Find where the given text appears and provide that cell's center as [x, y] coordinate. 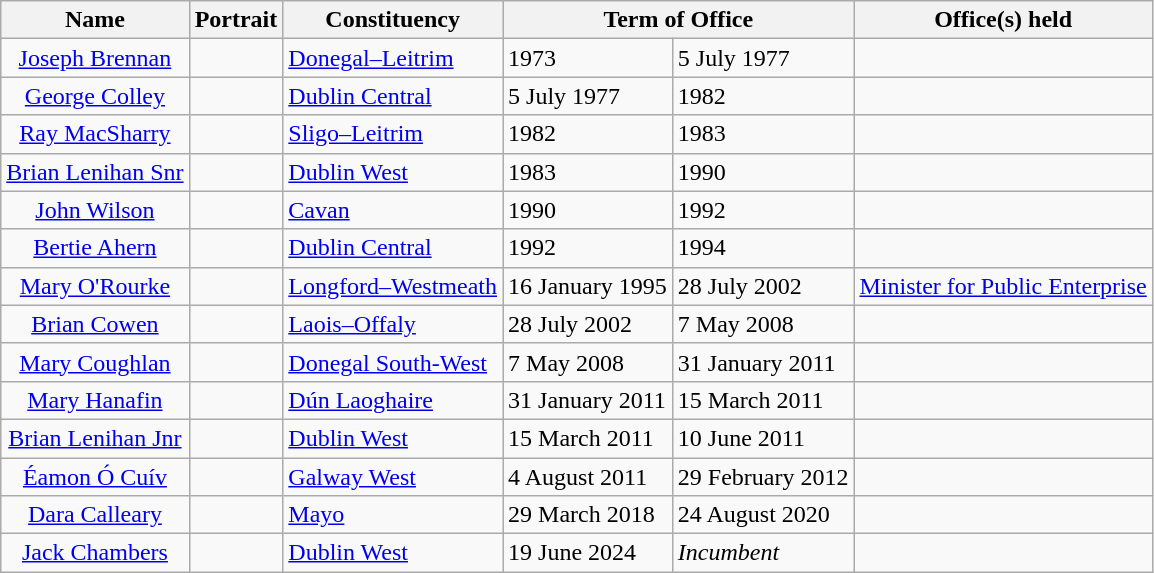
19 June 2024 [588, 553]
Donegal–Leitrim [393, 58]
Brian Cowen [95, 324]
Mary Coughlan [95, 362]
Joseph Brennan [95, 58]
29 March 2018 [588, 515]
George Colley [95, 96]
Mayo [393, 515]
Minister for Public Enterprise [1003, 286]
Ray MacSharry [95, 134]
4 August 2011 [588, 477]
Cavan [393, 210]
Incumbent [763, 553]
Constituency [393, 20]
Bertie Ahern [95, 248]
Mary O'Rourke [95, 286]
Laois–Offaly [393, 324]
Donegal South-West [393, 362]
Éamon Ó Cuív [95, 477]
Sligo–Leitrim [393, 134]
Term of Office [678, 20]
Name [95, 20]
Longford–Westmeath [393, 286]
24 August 2020 [763, 515]
Galway West [393, 477]
Dara Calleary [95, 515]
1973 [588, 58]
Jack Chambers [95, 553]
Brian Lenihan Snr [95, 172]
Mary Hanafin [95, 400]
29 February 2012 [763, 477]
Dún Laoghaire [393, 400]
10 June 2011 [763, 438]
1994 [763, 248]
Brian Lenihan Jnr [95, 438]
Office(s) held [1003, 20]
John Wilson [95, 210]
Portrait [236, 20]
16 January 1995 [588, 286]
